Search for the cell housing the specified text and yield its [X, Y] center coordinate. 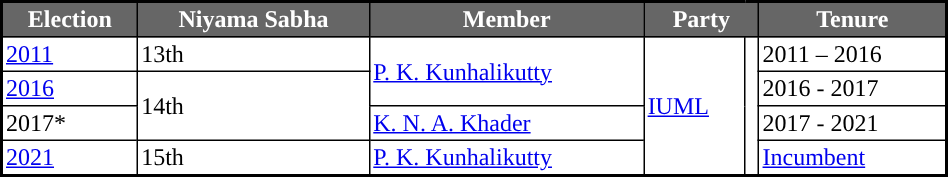
2016 [70, 88]
13th [253, 54]
Member [507, 20]
Party [702, 20]
IUML [694, 106]
2011 [70, 54]
2016 - 2017 [853, 88]
2017* [70, 123]
15th [253, 158]
Tenure [853, 20]
2021 [70, 158]
Incumbent [853, 158]
Niyama Sabha [253, 20]
K. N. A. Khader [507, 123]
Election [70, 20]
14th [253, 106]
2017 - 2021 [853, 123]
2011 – 2016 [853, 54]
